Return (X, Y) of the center of cell containing provided text 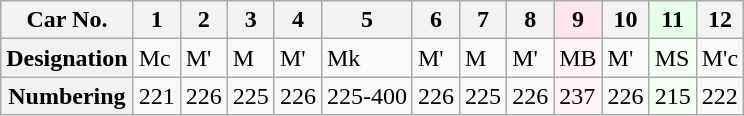
225-400 (366, 96)
2 (204, 20)
MS (672, 58)
222 (720, 96)
237 (578, 96)
Car No. (67, 20)
221 (156, 96)
Numbering (67, 96)
3 (250, 20)
MB (578, 58)
1 (156, 20)
7 (484, 20)
11 (672, 20)
10 (626, 20)
Designation (67, 58)
12 (720, 20)
8 (530, 20)
9 (578, 20)
Mk (366, 58)
M'c (720, 58)
Mc (156, 58)
215 (672, 96)
5 (366, 20)
6 (436, 20)
4 (298, 20)
